Pinpoint the cell where the given text exists, returning its [X, Y] midpoint coordinate. 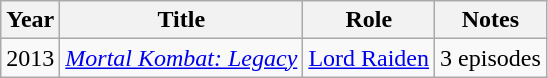
Lord Raiden [369, 58]
Title [182, 20]
3 episodes [491, 58]
Role [369, 20]
Mortal Kombat: Legacy [182, 58]
Notes [491, 20]
2013 [30, 58]
Year [30, 20]
